Search for the cell housing the specified text and yield its (X, Y) center coordinate. 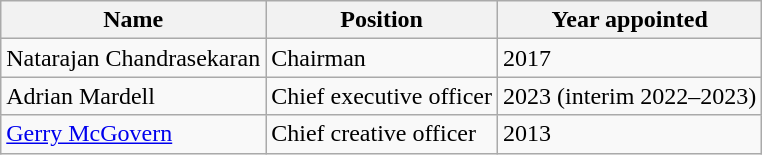
2017 (630, 58)
2023 (interim 2022–2023) (630, 96)
Chief executive officer (382, 96)
Year appointed (630, 20)
Name (134, 20)
Natarajan Chandrasekaran (134, 58)
Chairman (382, 58)
Gerry McGovern (134, 134)
Position (382, 20)
2013 (630, 134)
Adrian Mardell (134, 96)
Chief creative officer (382, 134)
